Output the (x, y) coordinate of the center of the cell containing the given text.  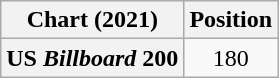
Chart (2021) (92, 20)
US Billboard 200 (92, 58)
Position (231, 20)
180 (231, 58)
